Locate the cell with the specified text and output its (x, y) center coordinate. 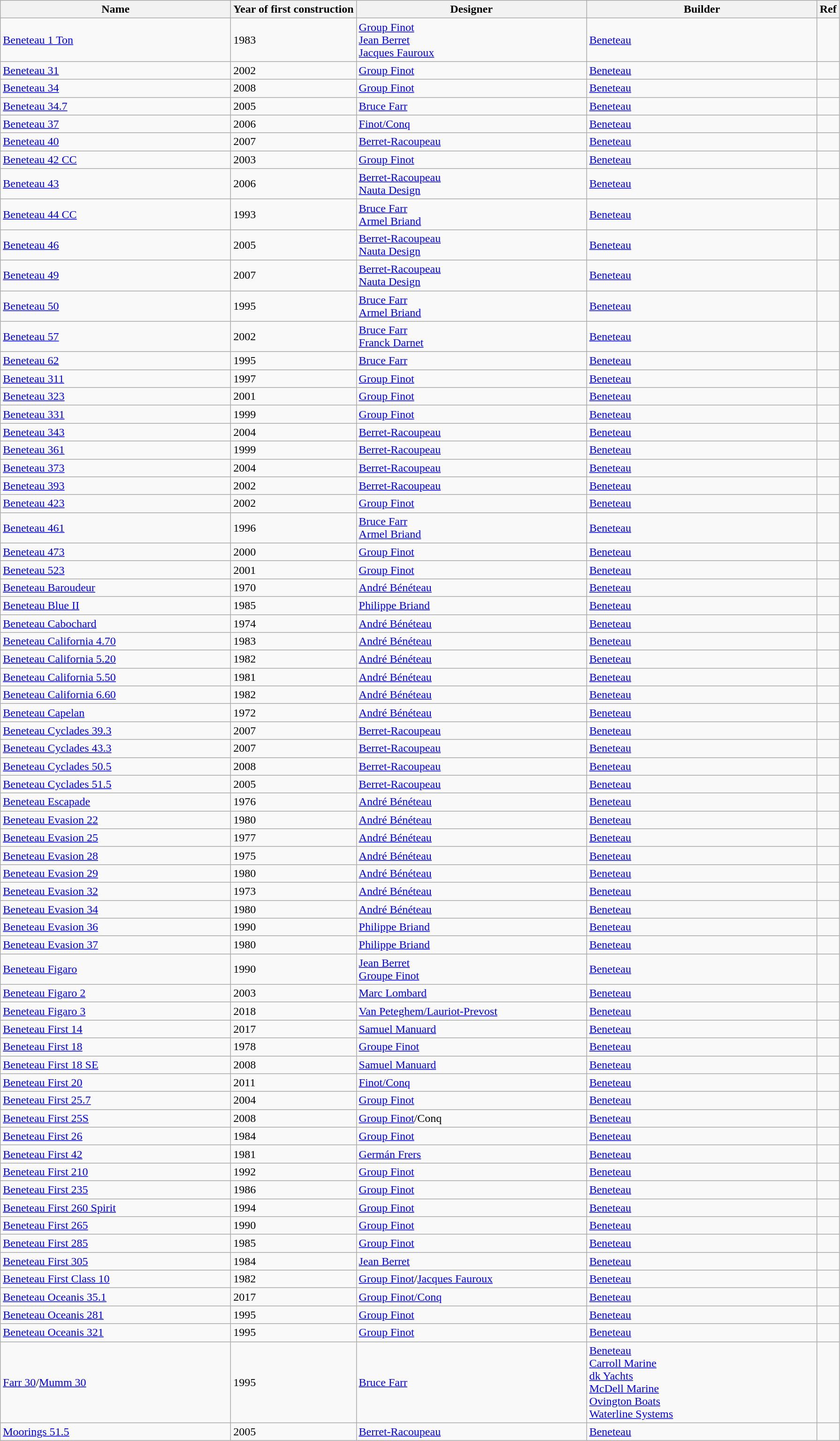
1975 (294, 855)
Beneteau Evasion 37 (115, 945)
2018 (294, 1011)
Beneteau Escapade (115, 802)
Beneteau 62 (115, 361)
Germán Frers (471, 1154)
Beneteau 323 (115, 396)
Beneteau Evasion 29 (115, 873)
Beneteau First 18 SE (115, 1065)
Beneteau Evasion 25 (115, 838)
1978 (294, 1047)
Beneteau 311 (115, 379)
Name (115, 9)
Beneteau 37 (115, 124)
Beneteau 473 (115, 552)
Beneteau 1 Ton (115, 40)
Jean Berret (471, 1261)
Beneteau Figaro (115, 969)
Beneteau California 4.70 (115, 641)
Beneteau 46 (115, 245)
1977 (294, 838)
Van Peteghem/Lauriot-Prevost (471, 1011)
Jean BerretGroupe Finot (471, 969)
1992 (294, 1172)
Marc Lombard (471, 993)
Beneteau Cyclades 51.5 (115, 784)
Beneteau First Class 10 (115, 1279)
BeneteauCarroll Marinedk YachtsMcDell MarineOvington BoatsWaterline Systems (702, 1382)
1973 (294, 891)
Ref (828, 9)
Beneteau First 285 (115, 1243)
Beneteau 361 (115, 450)
Beneteau First 14 (115, 1029)
Beneteau California 5.20 (115, 659)
2011 (294, 1083)
Beneteau California 6.60 (115, 695)
Group Finot/Jacques Fauroux (471, 1279)
Beneteau Oceanis 281 (115, 1315)
Beneteau First 260 Spirit (115, 1207)
Beneteau 40 (115, 142)
Groupe Finot (471, 1047)
Beneteau First 25.7 (115, 1100)
Beneteau First 26 (115, 1136)
Beneteau 42 CC (115, 160)
1970 (294, 587)
Beneteau California 5.50 (115, 677)
1993 (294, 214)
Beneteau Evasion 22 (115, 820)
Beneteau 393 (115, 486)
Beneteau Blue II (115, 605)
1994 (294, 1207)
Beneteau Capelan (115, 713)
Designer (471, 9)
Bruce FarrFranck Darnet (471, 337)
Beneteau 331 (115, 414)
Year of first construction (294, 9)
Beneteau 49 (115, 275)
Beneteau Oceanis 321 (115, 1333)
Builder (702, 9)
Beneteau 50 (115, 306)
Beneteau Cabochard (115, 624)
Beneteau 461 (115, 527)
Beneteau First 20 (115, 1083)
Beneteau Oceanis 35.1 (115, 1297)
1986 (294, 1189)
Beneteau Figaro 3 (115, 1011)
Beneteau Cyclades 50.5 (115, 766)
Beneteau First 305 (115, 1261)
Beneteau 34 (115, 88)
1996 (294, 527)
Group FinotJean BerretJacques Fauroux (471, 40)
Beneteau 31 (115, 70)
2000 (294, 552)
Beneteau Figaro 2 (115, 993)
Beneteau Baroudeur (115, 587)
Beneteau 423 (115, 503)
Beneteau 523 (115, 570)
Beneteau Evasion 28 (115, 855)
Beneteau First 18 (115, 1047)
Beneteau 343 (115, 432)
Beneteau First 235 (115, 1189)
Beneteau First 42 (115, 1154)
Farr 30/Mumm 30 (115, 1382)
Beneteau 44 CC (115, 214)
Beneteau First 265 (115, 1226)
Beneteau 373 (115, 468)
Beneteau Cyclades 39.3 (115, 731)
Beneteau Cyclades 43.3 (115, 748)
1972 (294, 713)
Beneteau 43 (115, 184)
1976 (294, 802)
1997 (294, 379)
Beneteau Evasion 36 (115, 927)
Beneteau Evasion 32 (115, 891)
Beneteau Evasion 34 (115, 909)
Moorings 51.5 (115, 1432)
1974 (294, 624)
Beneteau First 210 (115, 1172)
Beneteau 34.7 (115, 106)
Beneteau 57 (115, 337)
Beneteau First 25S (115, 1118)
